Find where the given text appears and provide that cell's center as [X, Y] coordinate. 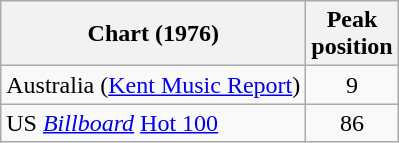
86 [352, 123]
Australia (Kent Music Report) [154, 85]
9 [352, 85]
US Billboard Hot 100 [154, 123]
Peakposition [352, 34]
Chart (1976) [154, 34]
